Find where the given text appears and provide that cell's center as [X, Y] coordinate. 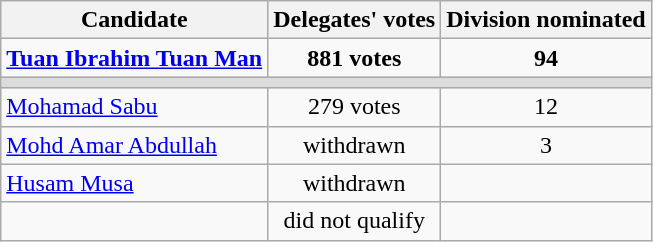
881 votes [354, 58]
94 [546, 58]
Division nominated [546, 20]
279 votes [354, 107]
Tuan Ibrahim Tuan Man [134, 58]
Mohamad Sabu [134, 107]
Delegates' votes [354, 20]
12 [546, 107]
Mohd Amar Abdullah [134, 145]
Candidate [134, 20]
3 [546, 145]
Husam Musa [134, 183]
did not qualify [354, 221]
